Pinpoint the cell where the given text exists, returning its (x, y) midpoint coordinate. 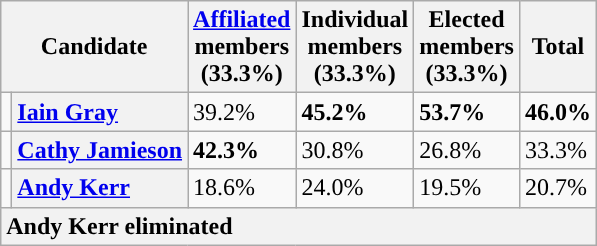
30.8% (355, 150)
33.3% (558, 150)
53.7% (467, 112)
Andy Kerr eliminated (299, 226)
Elected members (33.3%) (467, 47)
24.0% (355, 188)
45.2% (355, 112)
20.7% (558, 188)
Iain Gray (100, 112)
Candidate (94, 47)
Andy Kerr (100, 188)
39.2% (242, 112)
Cathy Jamieson (100, 150)
Individual members (33.3%) (355, 47)
Affiliated members (33.3%) (242, 47)
26.8% (467, 150)
42.3% (242, 150)
46.0% (558, 112)
19.5% (467, 188)
18.6% (242, 188)
Total (558, 47)
